Identify which cell holds the provided text, then report its (x, y) central coordinate. 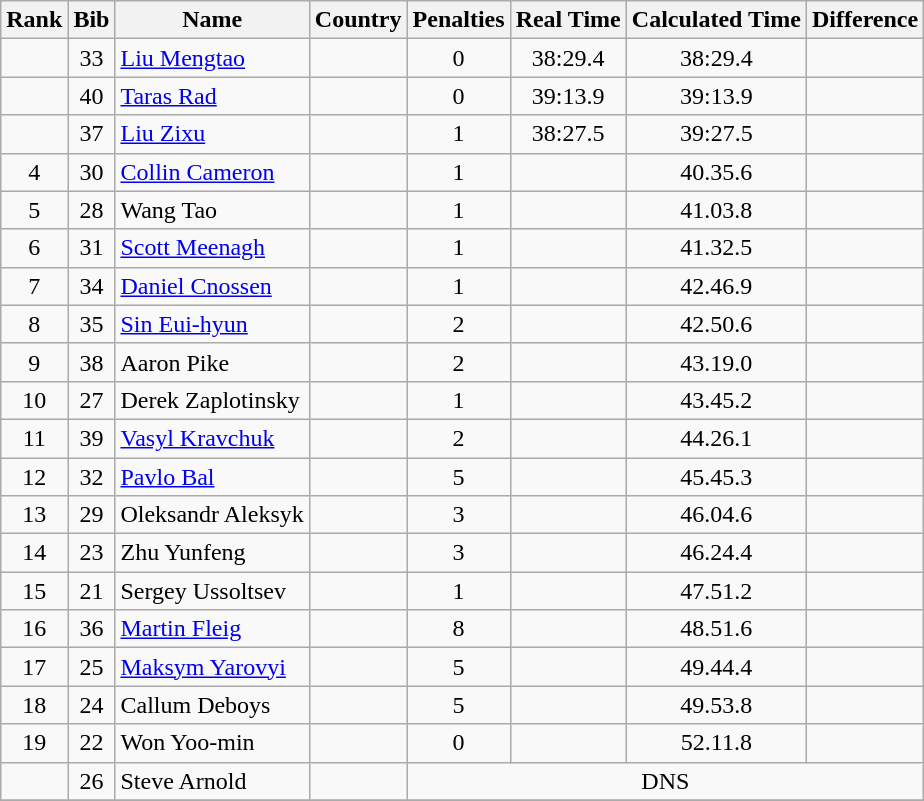
Callum Deboys (212, 705)
19 (34, 743)
Scott Meenagh (212, 248)
Zhu Yunfeng (212, 553)
12 (34, 477)
6 (34, 248)
48.51.6 (716, 629)
39 (92, 438)
Liu Zixu (212, 134)
Sin Eui-hyun (212, 324)
15 (34, 591)
Oleksandr Aleksyk (212, 515)
40.35.6 (716, 172)
52.11.8 (716, 743)
Collin Cameron (212, 172)
16 (34, 629)
Maksym Yarovyi (212, 667)
Rank (34, 20)
Aaron Pike (212, 362)
4 (34, 172)
28 (92, 210)
Liu Mengtao (212, 58)
46.04.6 (716, 515)
Calculated Time (716, 20)
29 (92, 515)
Sergey Ussoltsev (212, 591)
41.32.5 (716, 248)
36 (92, 629)
Martin Fleig (212, 629)
21 (92, 591)
Country (358, 20)
Name (212, 20)
9 (34, 362)
Penalties (458, 20)
Vasyl Kravchuk (212, 438)
40 (92, 96)
Pavlo Bal (212, 477)
46.24.4 (716, 553)
38:27.5 (568, 134)
Taras Rad (212, 96)
Steve Arnold (212, 781)
Real Time (568, 20)
Bib (92, 20)
DNS (666, 781)
32 (92, 477)
43.19.0 (716, 362)
38 (92, 362)
22 (92, 743)
33 (92, 58)
13 (34, 515)
31 (92, 248)
42.46.9 (716, 286)
34 (92, 286)
43.45.2 (716, 400)
Won Yoo-min (212, 743)
45.45.3 (716, 477)
44.26.1 (716, 438)
14 (34, 553)
35 (92, 324)
Difference (864, 20)
49.53.8 (716, 705)
49.44.4 (716, 667)
10 (34, 400)
24 (92, 705)
37 (92, 134)
25 (92, 667)
11 (34, 438)
Wang Tao (212, 210)
Derek Zaplotinsky (212, 400)
7 (34, 286)
18 (34, 705)
47.51.2 (716, 591)
39:27.5 (716, 134)
Daniel Cnossen (212, 286)
26 (92, 781)
41.03.8 (716, 210)
17 (34, 667)
42.50.6 (716, 324)
23 (92, 553)
30 (92, 172)
27 (92, 400)
